Find where the given text appears and provide that cell's center as (x, y) coordinate. 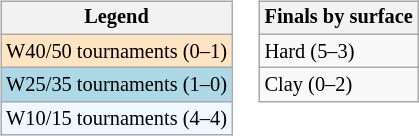
W10/15 tournaments (4–4) (116, 119)
W25/35 tournaments (1–0) (116, 85)
Clay (0–2) (339, 85)
Legend (116, 18)
Hard (5–3) (339, 51)
Finals by surface (339, 18)
W40/50 tournaments (0–1) (116, 51)
